Return (X, Y) of the center of cell containing provided text 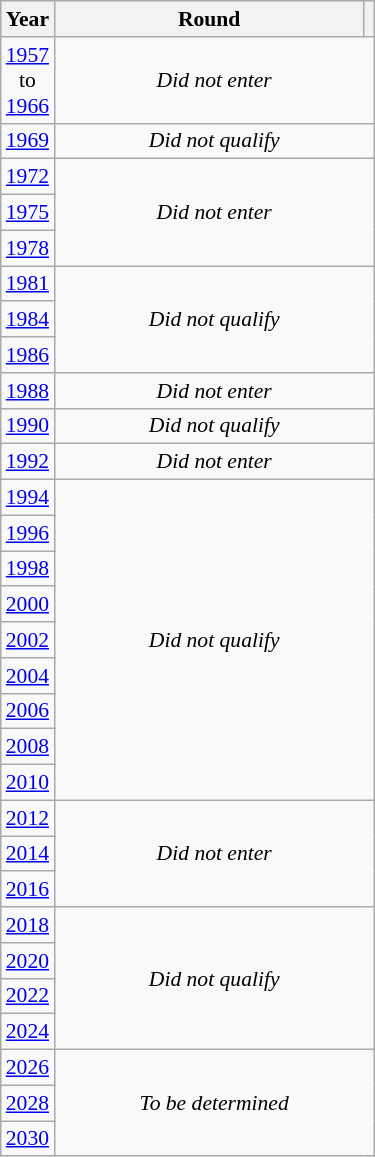
1990 (28, 426)
1981 (28, 284)
1975 (28, 213)
2004 (28, 676)
1992 (28, 462)
2012 (28, 818)
2018 (28, 925)
2024 (28, 1032)
1996 (28, 533)
1957to1966 (28, 80)
1994 (28, 498)
1969 (28, 141)
1972 (28, 177)
2000 (28, 605)
2014 (28, 854)
2020 (28, 961)
Round (209, 19)
1998 (28, 569)
2002 (28, 640)
1978 (28, 248)
2028 (28, 1103)
Year (28, 19)
2016 (28, 890)
To be determined (214, 1104)
2030 (28, 1139)
1988 (28, 391)
2008 (28, 747)
2006 (28, 711)
1984 (28, 320)
1986 (28, 355)
2022 (28, 996)
2026 (28, 1068)
2010 (28, 783)
